Scan for the cell matching the given text and deliver its [X, Y] coordinate at center. 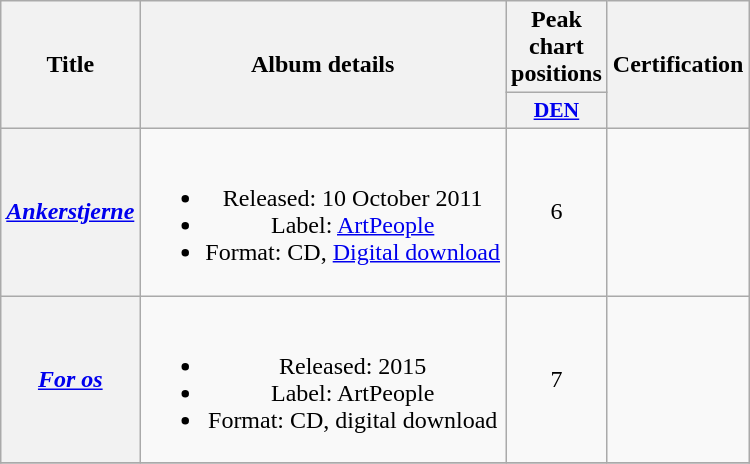
Title [70, 65]
6 [557, 212]
Album details [323, 65]
7 [557, 380]
Ankerstjerne [70, 212]
Released: 2015Label: ArtPeopleFormat: CD, digital download [323, 380]
Released: 10 October 2011Label: ArtPeopleFormat: CD, Digital download [323, 212]
For os [70, 380]
Certification [678, 65]
DEN [557, 111]
Peak chart positions [557, 47]
